Output the [X, Y] coordinate of the center of the cell containing the given text.  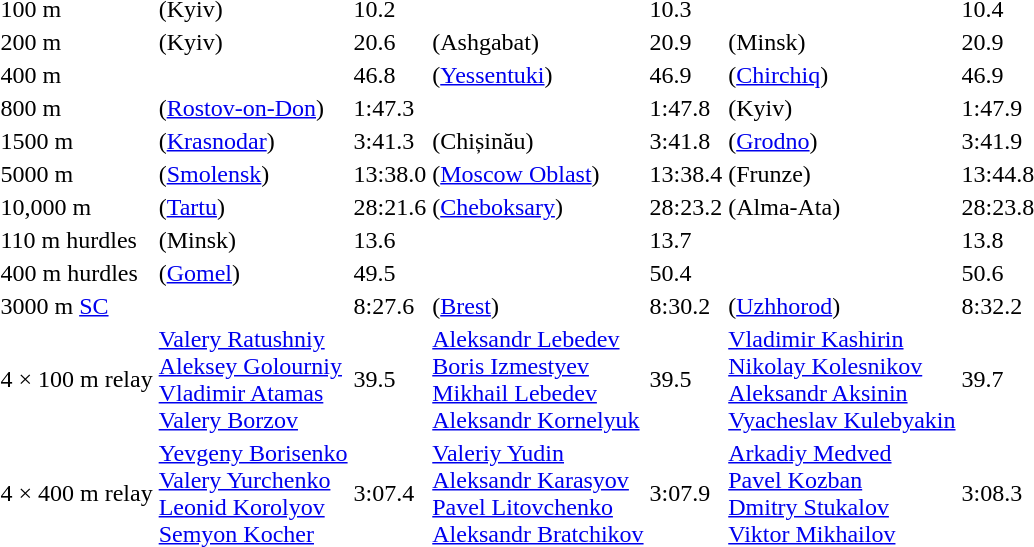
8:30.2 [686, 306]
(Krasnodar) [253, 141]
(Brest) [538, 306]
(Grodno) [842, 141]
(Tartu) [253, 207]
1:47.8 [686, 108]
(Ashgabat) [538, 42]
(Uzhhorod) [842, 306]
(Smolensk) [253, 174]
1:47.3 [390, 108]
49.5 [390, 273]
13.7 [686, 240]
(Gomel) [253, 273]
(Rostov-on-Don) [253, 108]
(Cheboksary) [538, 207]
46.8 [390, 75]
3:41.3 [390, 141]
(Frunze) [842, 174]
Valery RatushniyAleksey GolourniyVladimir AtamasValery Borzov [253, 380]
20.9 [686, 42]
28:21.6 [390, 207]
3:41.8 [686, 141]
13:38.4 [686, 174]
13.6 [390, 240]
Vladimir KashirinNikolay KolesnikovAleksandr AksininVyacheslav Kulebyakin [842, 380]
Aleksandr LebedevBoris IzmestyevMikhail LebedevAleksandr Kornelyuk [538, 380]
(Alma-Ata) [842, 207]
(Yessentuki) [538, 75]
50.4 [686, 273]
(Moscow Oblast) [538, 174]
(Chirchiq) [842, 75]
13:38.0 [390, 174]
20.6 [390, 42]
8:27.6 [390, 306]
28:23.2 [686, 207]
46.9 [686, 75]
(Chișinău) [538, 141]
